Provide the (X, Y) coordinate of the cell's center where the given text is located.  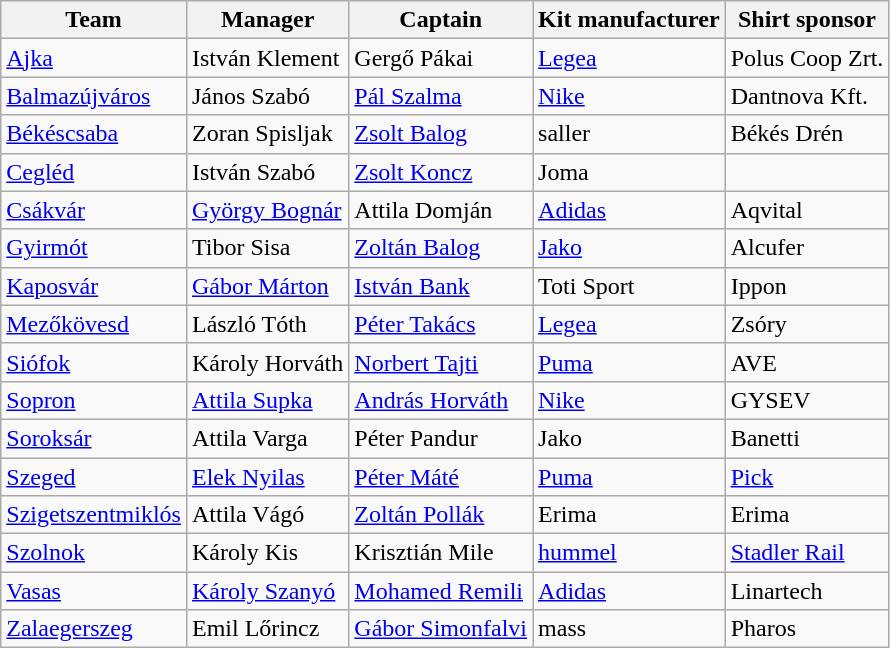
Tibor Sisa (267, 248)
Ippon (807, 286)
Károly Kis (267, 553)
Zoltán Balog (441, 248)
Szolnok (94, 553)
Zsolt Balog (441, 134)
Polus Coop Zrt. (807, 58)
Csákvár (94, 210)
István Szabó (267, 172)
György Bognár (267, 210)
Pál Szalma (441, 96)
Vasas (94, 591)
saller (630, 134)
Békéscsaba (94, 134)
Cegléd (94, 172)
Soroksár (94, 438)
Joma (630, 172)
Károly Horváth (267, 362)
István Klement (267, 58)
Gábor Simonfalvi (441, 629)
Gergő Pákai (441, 58)
hummel (630, 553)
Elek Nyilas (267, 477)
Emil Lőrincz (267, 629)
László Tóth (267, 324)
Dantnova Kft. (807, 96)
Aqvital (807, 210)
Mezőkövesd (94, 324)
Péter Takács (441, 324)
Péter Pandur (441, 438)
Captain (441, 20)
János Szabó (267, 96)
András Horváth (441, 400)
Kit manufacturer (630, 20)
Békés Drén (807, 134)
Péter Máté (441, 477)
Norbert Tajti (441, 362)
Balmazújváros (94, 96)
István Bank (441, 286)
Szeged (94, 477)
Sopron (94, 400)
Zoltán Pollák (441, 515)
Pick (807, 477)
Siófok (94, 362)
Gábor Márton (267, 286)
Zsolt Koncz (441, 172)
Attila Vágó (267, 515)
Krisztián Mile (441, 553)
Zsóry (807, 324)
Alcufer (807, 248)
Attila Supka (267, 400)
Toti Sport (630, 286)
Manager (267, 20)
Linartech (807, 591)
Szigetszentmiklós (94, 515)
Attila Domján (441, 210)
GYSEV (807, 400)
AVE (807, 362)
Team (94, 20)
Shirt sponsor (807, 20)
Károly Szanyó (267, 591)
Stadler Rail (807, 553)
Gyirmót (94, 248)
Ajka (94, 58)
Attila Varga (267, 438)
Zalaegerszeg (94, 629)
Pharos (807, 629)
Kaposvár (94, 286)
mass (630, 629)
Zoran Spisljak (267, 134)
Mohamed Remili (441, 591)
Banetti (807, 438)
